Pinpoint the cell where the given text exists, returning its [X, Y] midpoint coordinate. 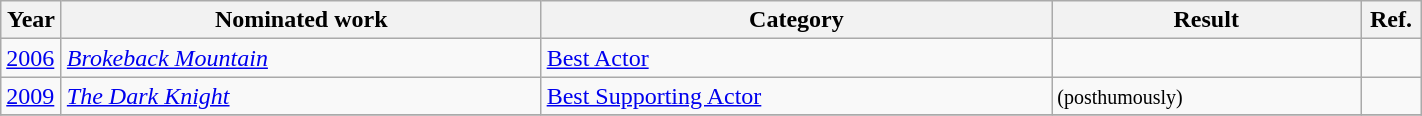
2006 [32, 58]
Brokeback Mountain [301, 58]
(posthumously) [1206, 96]
Nominated work [301, 20]
The Dark Knight [301, 96]
Best Supporting Actor [796, 96]
Best Actor [796, 58]
Ref. [1392, 20]
2009 [32, 96]
Result [1206, 20]
Year [32, 20]
Category [796, 20]
